Determine the (X, Y) coordinate at the center of the cell enclosing the given text.  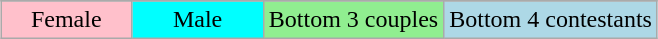
Bottom 3 couples (353, 20)
Female (66, 20)
Male (198, 20)
Bottom 4 contestants (551, 20)
